Output the (X, Y) coordinate of the center of the cell containing the given text.  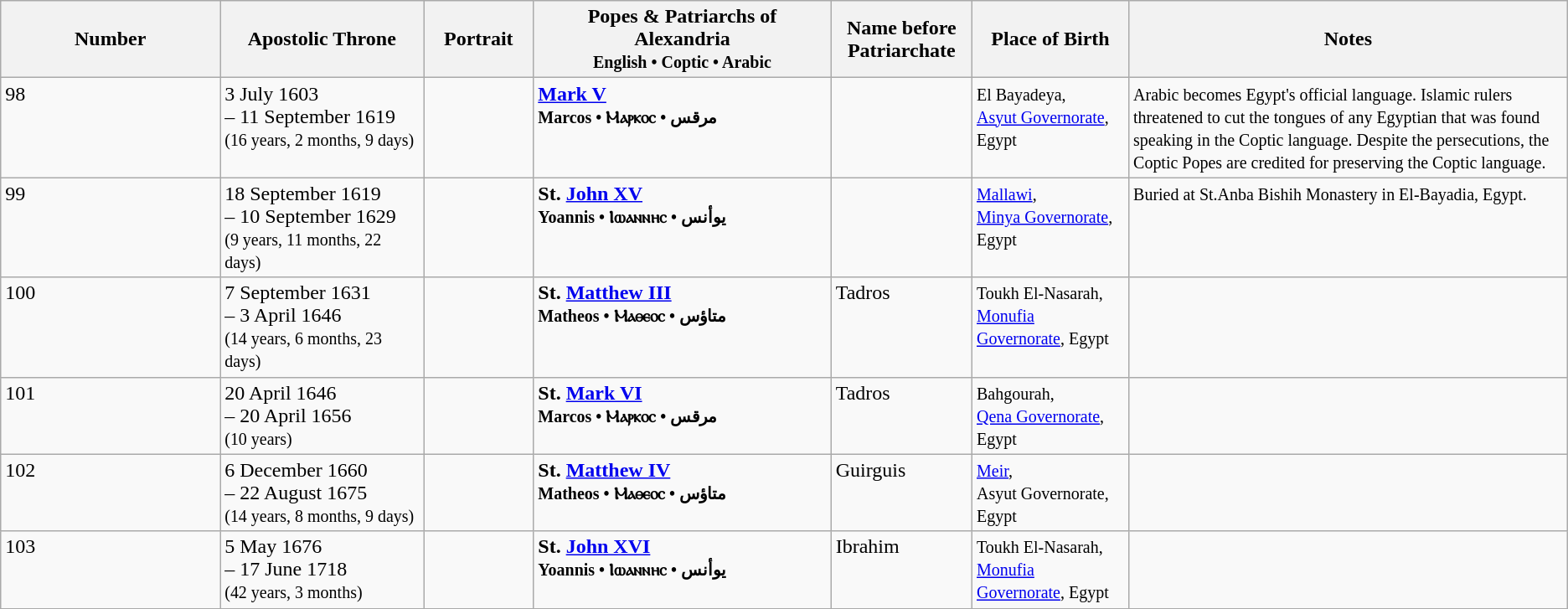
Mark VMarcos • Ⲙⲁⲣⲕⲟⲥ • مرقس (682, 127)
Popes & Patriarchs of AlexandriaEnglish • Coptic • Arabic (682, 39)
3 July 1603– 11 September 1619(16 years, 2 months, 9 days) (322, 127)
Meir, Asyut Governorate, Egypt (1050, 493)
98 (111, 127)
El Bayadeya, Asyut Governorate, Egypt (1050, 127)
Place of Birth (1050, 39)
Notes (1349, 39)
Name before Patriarchate (901, 39)
Mallawi,Minya Governorate, Egypt (1050, 228)
103 (111, 570)
99 (111, 228)
St. John XVYoannis • Ⲓⲱⲁⲛⲛⲏⲥ • يوأنس (682, 228)
Bahgourah, Qena Governorate, Egypt (1050, 415)
102 (111, 493)
Portrait (479, 39)
Apostolic Throne (322, 39)
101 (111, 415)
20 April 1646– 20 April 1656(10 years) (322, 415)
Ibrahim (901, 570)
St. Matthew IIIMatheos • Ⲙⲁⲑⲉⲟⲥ • متاؤس (682, 327)
Guirguis (901, 493)
St. Matthew IVMatheos • Ⲙⲁⲑⲉⲟⲥ • متاؤس (682, 493)
5 May 1676– 17 June 1718(42 years, 3 months) (322, 570)
St. Mark VIMarcos • Ⲙⲁⲣⲕⲟⲥ • مرقس (682, 415)
100 (111, 327)
Buried at St.Anba Bishih Monastery in El-Bayadia, Egypt. (1349, 228)
18 September 1619– 10 September 1629(9 years, 11 months, 22 days) (322, 228)
Number (111, 39)
7 September 1631– 3 April 1646(14 years, 6 months, 23 days) (322, 327)
6 December 1660– 22 August 1675(14 years, 8 months, 9 days) (322, 493)
St. John XVIYoannis • Ⲓⲱⲁⲛⲛⲏⲥ • يوأنس (682, 570)
